Output the (x, y) coordinate of the center of the cell containing the given text.  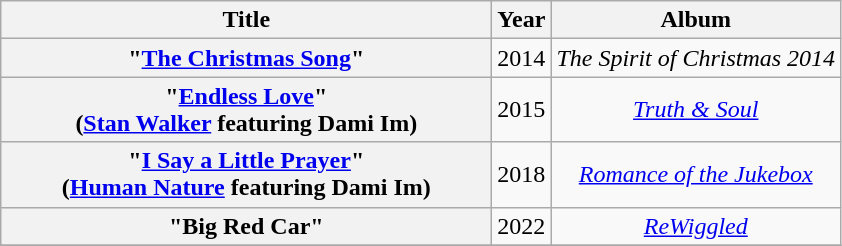
The Spirit of Christmas 2014 (696, 58)
Title (246, 20)
2022 (522, 226)
Year (522, 20)
Romance of the Jukebox (696, 174)
2015 (522, 110)
Truth & Soul (696, 110)
"I Say a Little Prayer"(Human Nature featuring Dami Im) (246, 174)
2018 (522, 174)
2014 (522, 58)
ReWiggled (696, 226)
Album (696, 20)
"Endless Love"(Stan Walker featuring Dami Im) (246, 110)
"The Christmas Song" (246, 58)
"Big Red Car" (246, 226)
